Return the [x, y] coordinate for the center point of the cell that contains the specified text.  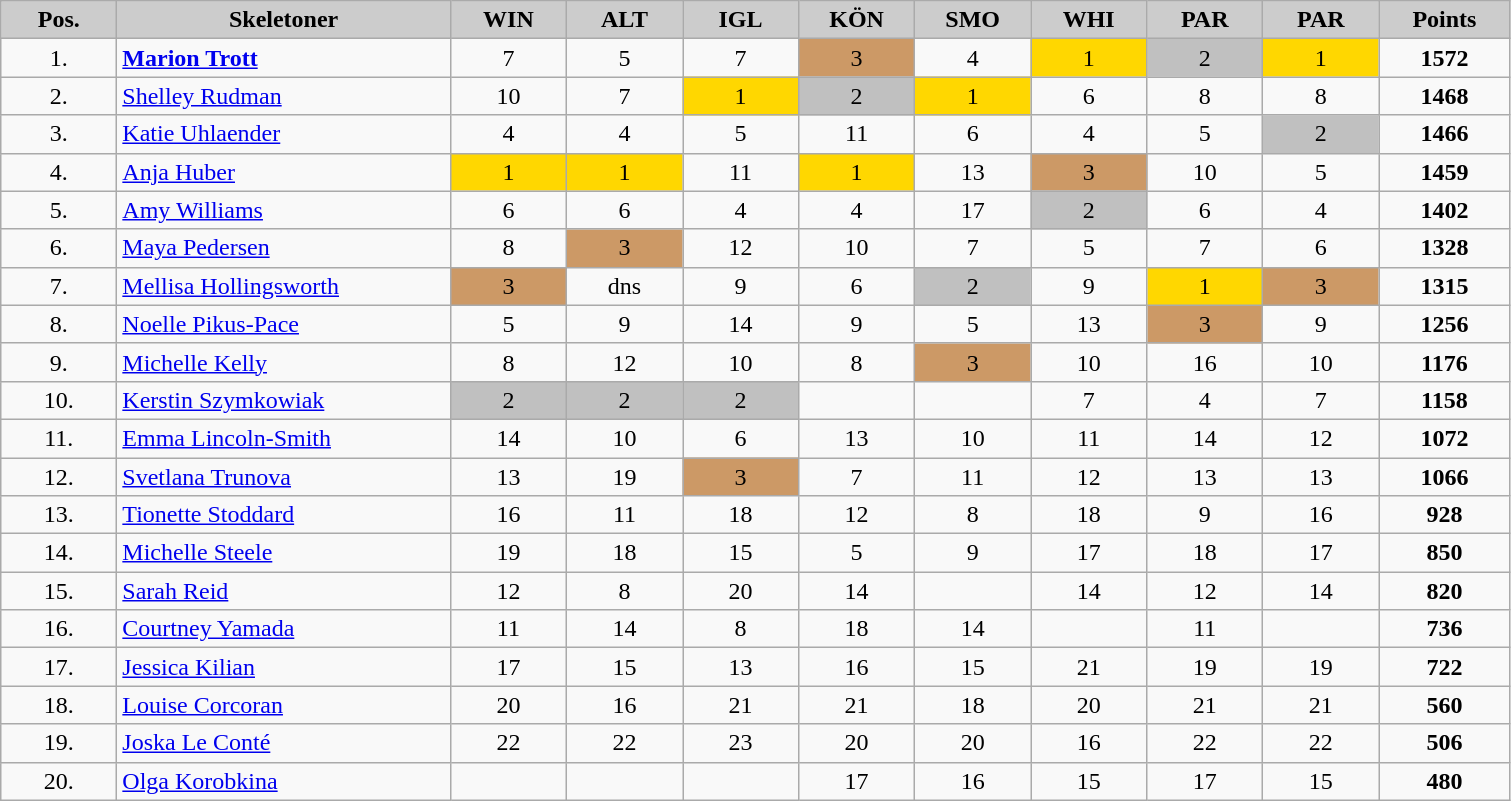
850 [1444, 553]
1468 [1444, 96]
Mellisa Hollingsworth [284, 286]
Tionette Stoddard [284, 515]
1176 [1444, 362]
1. [59, 58]
820 [1444, 591]
Katie Uhlaender [284, 134]
1466 [1444, 134]
16. [59, 629]
Shelley Rudman [284, 96]
14. [59, 553]
Louise Corcoran [284, 705]
23 [740, 743]
Skeletoner [284, 20]
1572 [1444, 58]
10. [59, 400]
WIN [508, 20]
dns [624, 286]
IGL [740, 20]
Emma Lincoln-Smith [284, 438]
736 [1444, 629]
ALT [624, 20]
1256 [1444, 324]
Courtney Yamada [284, 629]
Olga Korobkina [284, 781]
3. [59, 134]
Kerstin Szymkowiak [284, 400]
19. [59, 743]
1066 [1444, 477]
6. [59, 248]
560 [1444, 705]
Maya Pedersen [284, 248]
Michelle Kelly [284, 362]
12. [59, 477]
8. [59, 324]
9. [59, 362]
Marion Trott [284, 58]
Anja Huber [284, 172]
17. [59, 667]
18. [59, 705]
20. [59, 781]
928 [1444, 515]
1158 [1444, 400]
1328 [1444, 248]
KÖN [857, 20]
1315 [1444, 286]
11. [59, 438]
Svetlana Trunova [284, 477]
480 [1444, 781]
13. [59, 515]
506 [1444, 743]
Jessica Kilian [284, 667]
5. [59, 210]
SMO [973, 20]
WHI [1089, 20]
1402 [1444, 210]
Joska Le Conté [284, 743]
1072 [1444, 438]
Pos. [59, 20]
2. [59, 96]
Amy Williams [284, 210]
Noelle Pikus-Pace [284, 324]
4. [59, 172]
Sarah Reid [284, 591]
1459 [1444, 172]
Points [1444, 20]
722 [1444, 667]
15. [59, 591]
7. [59, 286]
Michelle Steele [284, 553]
